Locate the cell with the specified text and output its [X, Y] center coordinate. 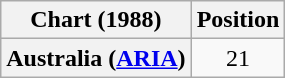
Australia (ARIA) [96, 58]
21 [238, 58]
Chart (1988) [96, 20]
Position [238, 20]
